Detect which cell encompasses the target text, then output its [X, Y] center coordinate. 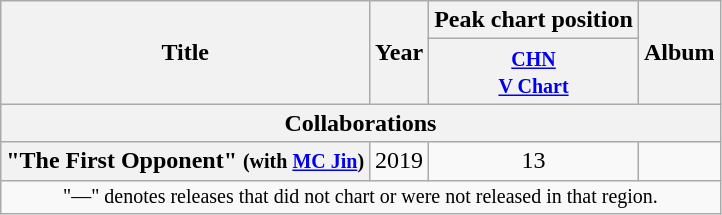
"The First Opponent" (with MC Jin) [186, 161]
Year [400, 52]
CHNV Chart [534, 72]
Peak chart position [534, 20]
"—" denotes releases that did not chart or were not released in that region. [360, 196]
Title [186, 52]
Collaborations [360, 123]
13 [534, 161]
Album [679, 52]
2019 [400, 161]
